Find where the given text appears and provide that cell's center as [x, y] coordinate. 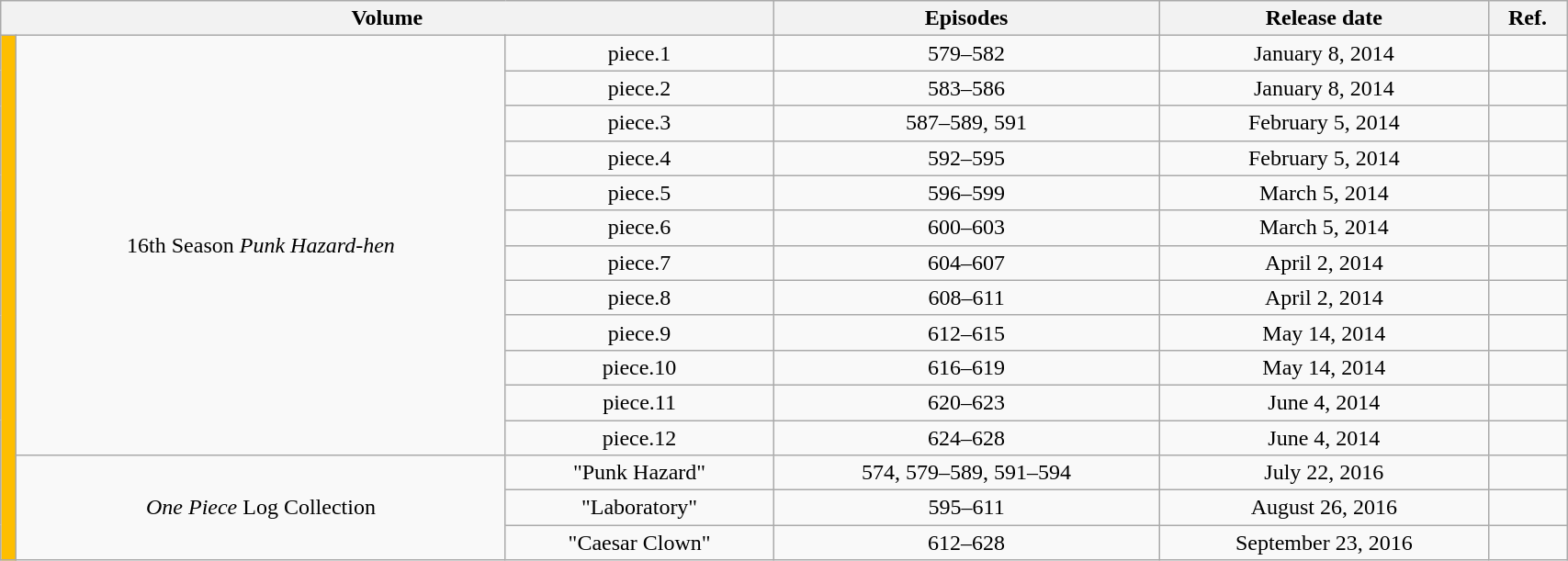
579–582 [966, 53]
587–589, 591 [966, 123]
piece.5 [639, 193]
Release date [1324, 18]
One Piece Log Collection [261, 508]
piece.6 [639, 228]
piece.12 [639, 438]
624–628 [966, 438]
July 22, 2016 [1324, 473]
piece.2 [639, 88]
piece.7 [639, 263]
600–603 [966, 228]
616–619 [966, 367]
Episodes [966, 18]
608–611 [966, 297]
Volume [388, 18]
August 26, 2016 [1324, 508]
piece.10 [639, 367]
piece.9 [639, 332]
620–623 [966, 402]
574, 579–589, 591–594 [966, 473]
September 23, 2016 [1324, 543]
piece.4 [639, 158]
612–628 [966, 543]
piece.11 [639, 402]
"Laboratory" [639, 508]
604–607 [966, 263]
596–599 [966, 193]
piece.1 [639, 53]
16th Season Punk Hazard-hen [261, 246]
612–615 [966, 332]
"Caesar Clown" [639, 543]
Ref. [1527, 18]
592–595 [966, 158]
piece.8 [639, 297]
"Punk Hazard" [639, 473]
595–611 [966, 508]
piece.3 [639, 123]
583–586 [966, 88]
